Provide the [X, Y] coordinate of the cell's center where the given text is located.  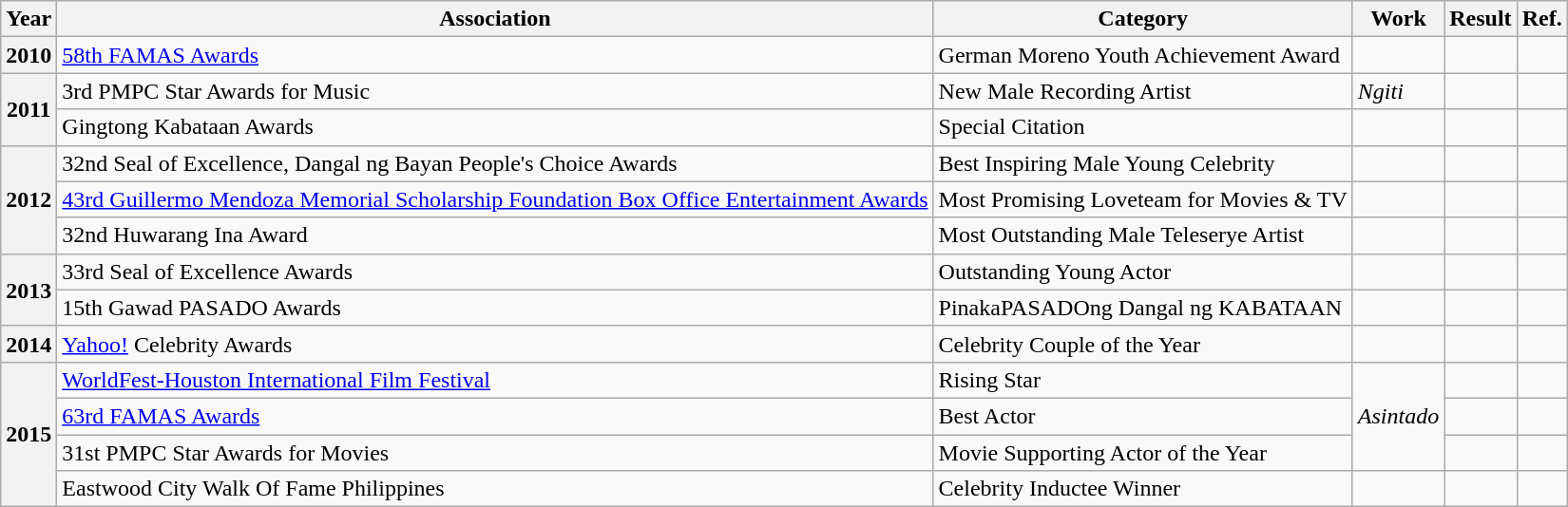
58th FAMAS Awards [495, 55]
Celebrity Inductee Winner [1142, 489]
German Moreno Youth Achievement Award [1142, 55]
WorldFest-Houston International Film Festival [495, 380]
Year [29, 19]
2014 [29, 344]
Celebrity Couple of the Year [1142, 344]
Outstanding Young Actor [1142, 272]
3rd PMPC Star Awards for Music [495, 91]
Ngiti [1398, 91]
Rising Star [1142, 380]
Result [1481, 19]
Most Outstanding Male Teleserye Artist [1142, 235]
Association [495, 19]
2012 [29, 199]
Most Promising Loveteam for Movies & TV [1142, 199]
Movie Supporting Actor of the Year [1142, 453]
Asintado [1398, 416]
Best Inspiring Male Young Celebrity [1142, 163]
43rd Guillermo Mendoza Memorial Scholarship Foundation Box Office Entertainment Awards [495, 199]
Yahoo! Celebrity Awards [495, 344]
2010 [29, 55]
Best Actor [1142, 416]
Category [1142, 19]
PinakaPASADOng Dangal ng KABATAAN [1142, 308]
63rd FAMAS Awards [495, 416]
Ref. [1541, 19]
Special Citation [1142, 127]
32nd Seal of Excellence, Dangal ng Bayan People's Choice Awards [495, 163]
Eastwood City Walk Of Fame Philippines [495, 489]
32nd Huwarang Ina Award [495, 235]
2015 [29, 434]
2011 [29, 109]
Gingtong Kabataan Awards [495, 127]
31st PMPC Star Awards for Movies [495, 453]
15th Gawad PASADO Awards [495, 308]
2013 [29, 290]
New Male Recording Artist [1142, 91]
33rd Seal of Excellence Awards [495, 272]
Work [1398, 19]
